Locate the cell with the specified text and output its [X, Y] center coordinate. 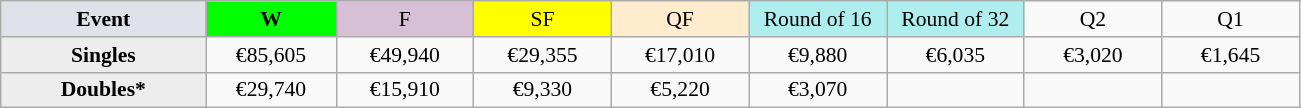
€9,330 [543, 90]
SF [543, 19]
€3,020 [1093, 55]
F [405, 19]
Q1 [1231, 19]
€17,010 [680, 55]
W [271, 19]
€5,220 [680, 90]
Singles [104, 55]
€1,645 [1231, 55]
€29,740 [271, 90]
Event [104, 19]
Round of 32 [955, 19]
Round of 16 [818, 19]
€85,605 [271, 55]
€49,940 [405, 55]
€15,910 [405, 90]
€3,070 [818, 90]
€29,355 [543, 55]
Doubles* [104, 90]
€6,035 [955, 55]
€9,880 [818, 55]
QF [680, 19]
Q2 [1093, 19]
